Determine the [x, y] coordinate at the center of the cell enclosing the given text.  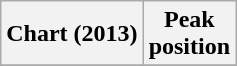
Peakposition [189, 34]
Chart (2013) [72, 34]
